Return the (X, Y) coordinate for the center point of the cell that contains the specified text.  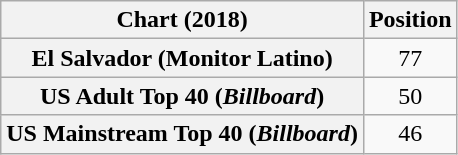
77 (410, 58)
Chart (2018) (182, 20)
US Adult Top 40 (Billboard) (182, 96)
46 (410, 134)
El Salvador (Monitor Latino) (182, 58)
Position (410, 20)
50 (410, 96)
US Mainstream Top 40 (Billboard) (182, 134)
